Locate the cell with the specified text and output its (X, Y) center coordinate. 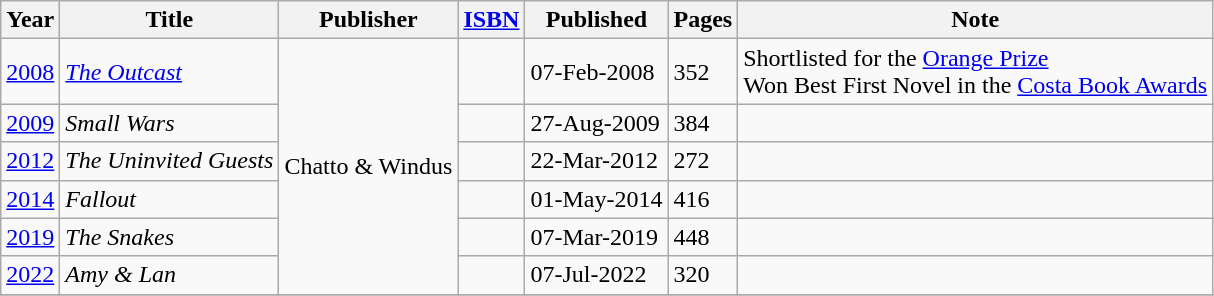
2022 (30, 275)
Title (170, 20)
2008 (30, 72)
Pages (703, 20)
Chatto & Windus (368, 166)
384 (703, 123)
320 (703, 275)
272 (703, 161)
27-Aug-2009 (596, 123)
Publisher (368, 20)
448 (703, 237)
The Snakes (170, 237)
2009 (30, 123)
Shortlisted for the Orange PrizeWon Best First Novel in the Costa Book Awards (976, 72)
Note (976, 20)
07-Mar-2019 (596, 237)
Small Wars (170, 123)
Year (30, 20)
352 (703, 72)
ISBN (492, 20)
07-Jul-2022 (596, 275)
The Uninvited Guests (170, 161)
Amy & Lan (170, 275)
2014 (30, 199)
2019 (30, 237)
416 (703, 199)
22-Mar-2012 (596, 161)
Published (596, 20)
01-May-2014 (596, 199)
07-Feb-2008 (596, 72)
Fallout (170, 199)
2012 (30, 161)
The Outcast (170, 72)
